Pinpoint the cell where the given text exists, returning its [X, Y] midpoint coordinate. 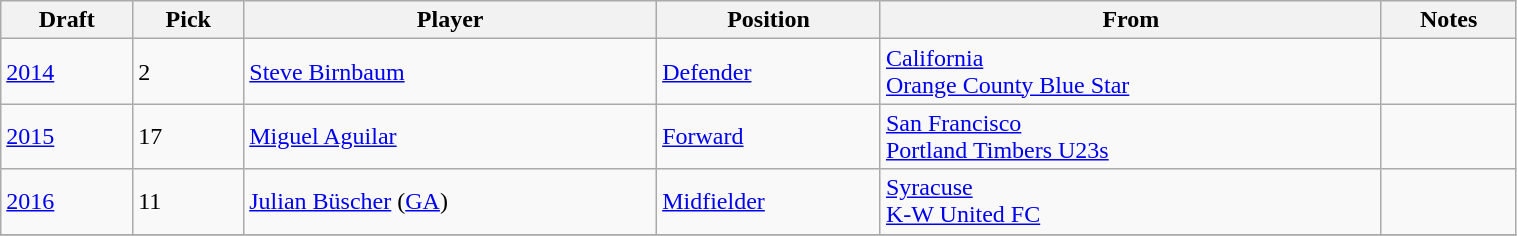
San FranciscoPortland Timbers U23s [1130, 136]
Defender [769, 72]
Pick [188, 20]
2014 [67, 72]
Player [450, 20]
CaliforniaOrange County Blue Star [1130, 72]
Miguel Aguilar [450, 136]
Draft [67, 20]
Forward [769, 136]
2015 [67, 136]
Julian Büscher (GA) [450, 202]
Steve Birnbaum [450, 72]
17 [188, 136]
Position [769, 20]
SyracuseK-W United FC [1130, 202]
From [1130, 20]
Midfielder [769, 202]
2016 [67, 202]
Notes [1448, 20]
2 [188, 72]
11 [188, 202]
